Detect which cell encompasses the target text, then output its [X, Y] center coordinate. 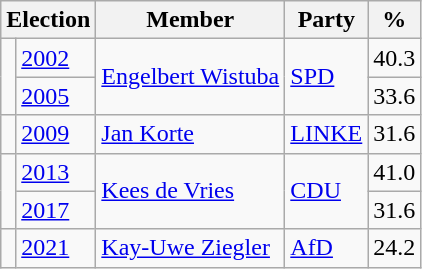
SPD [326, 77]
Kees de Vries [190, 191]
% [394, 20]
40.3 [394, 58]
LINKE [326, 134]
Engelbert Wistuba [190, 77]
Party [326, 20]
CDU [326, 191]
2009 [56, 134]
Kay-Uwe Ziegler [190, 248]
2002 [56, 58]
2013 [56, 172]
Election [48, 20]
2005 [56, 96]
24.2 [394, 248]
33.6 [394, 96]
Member [190, 20]
41.0 [394, 172]
2017 [56, 210]
2021 [56, 248]
AfD [326, 248]
Jan Korte [190, 134]
